Extract the [X, Y] coordinate from the center of the cell holding the provided text.  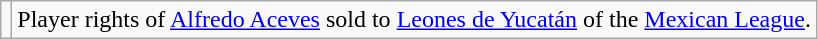
Player rights of Alfredo Aceves sold to Leones de Yucatán of the Mexican League. [414, 20]
